From the cell containing the given text, extract its center point as (x, y) coordinate. 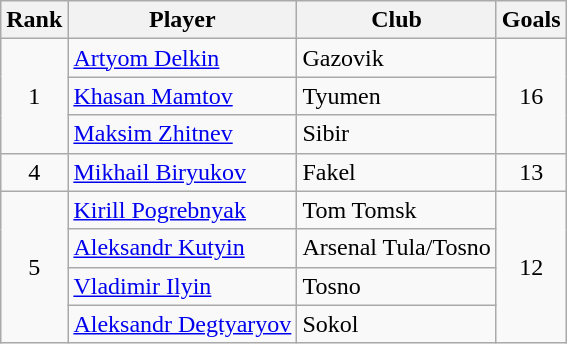
Club (396, 20)
Rank (34, 20)
Tom Tomsk (396, 210)
Aleksandr Kutyin (182, 248)
4 (34, 172)
Sibir (396, 134)
Tosno (396, 286)
Khasan Mamtov (182, 96)
Tyumen (396, 96)
Vladimir Ilyin (182, 286)
Aleksandr Degtyaryov (182, 324)
16 (531, 96)
Artyom Delkin (182, 58)
Goals (531, 20)
Arsenal Tula/Tosno (396, 248)
Fakel (396, 172)
Maksim Zhitnev (182, 134)
12 (531, 267)
Mikhail Biryukov (182, 172)
Sokol (396, 324)
Player (182, 20)
5 (34, 267)
1 (34, 96)
13 (531, 172)
Kirill Pogrebnyak (182, 210)
Gazovik (396, 58)
